Search for the cell housing the specified text and yield its [X, Y] center coordinate. 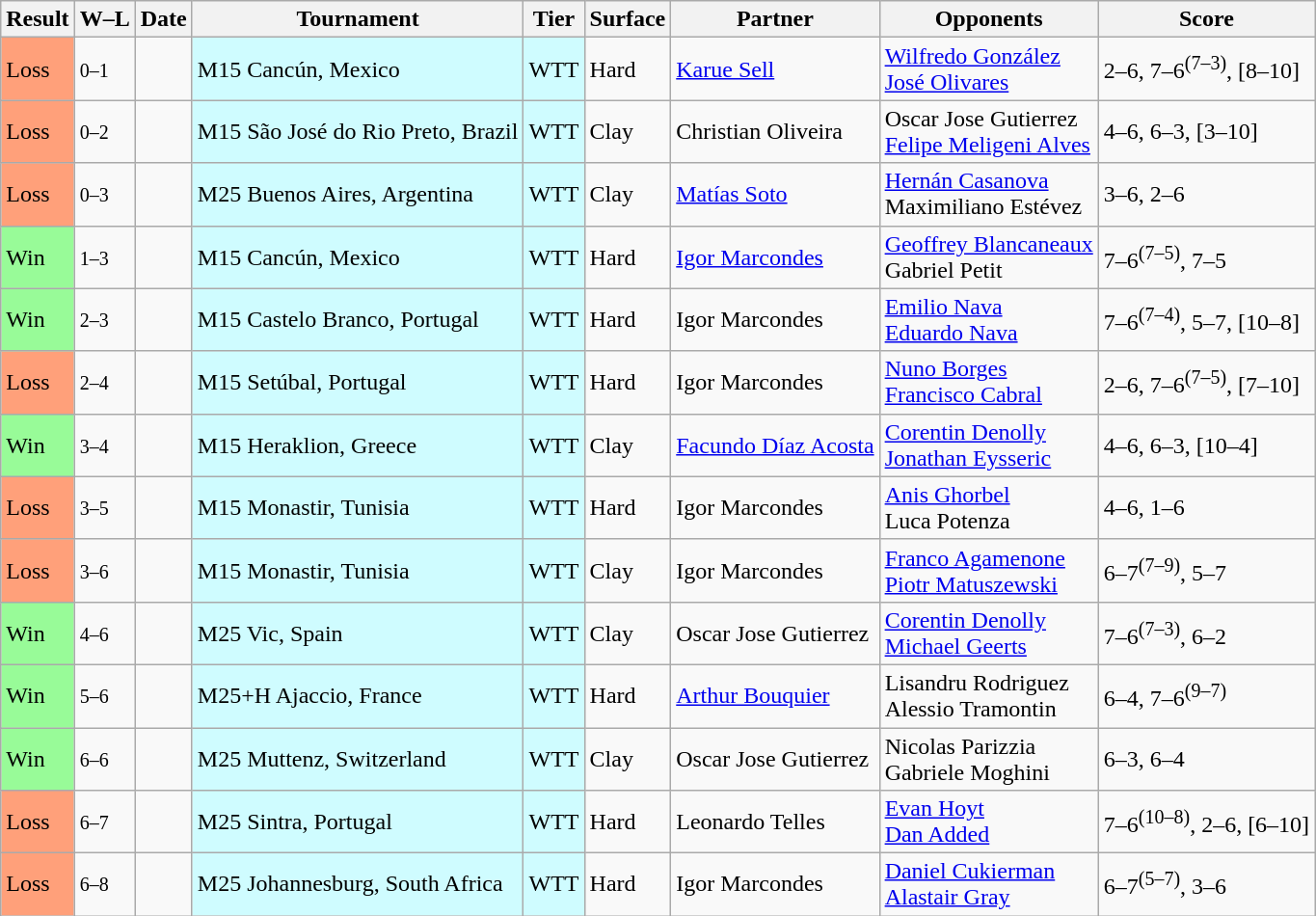
Tournament [358, 19]
0–2 [104, 131]
Facundo Díaz Acosta [775, 445]
Partner [775, 19]
0–3 [104, 195]
2–6, 7–6(7–3), [8–10] [1206, 69]
M15 Castelo Branco, Portugal [358, 320]
Franco Agamenone Piotr Matuszewski [989, 571]
Nuno Borges Francisco Cabral [989, 382]
M25 Muttenz, Switzerland [358, 758]
7–6(7–3), 6–2 [1206, 633]
M15 Heraklion, Greece [358, 445]
3–6, 2–6 [1206, 195]
Date [164, 19]
2–4 [104, 382]
3–6 [104, 571]
7–6(7–5), 7–5 [1206, 256]
6–7(5–7), 3–6 [1206, 885]
Christian Oliveira [775, 131]
7–6(7–4), 5–7, [10–8] [1206, 320]
Opponents [989, 19]
Karue Sell [775, 69]
Arthur Bouquier [775, 696]
6–8 [104, 885]
4–6, 6–3, [3–10] [1206, 131]
6–7(7–9), 5–7 [1206, 571]
4–6, 6–3, [10–4] [1206, 445]
Surface [628, 19]
Nicolas Parizzia Gabriele Moghini [989, 758]
6–7 [104, 822]
1–3 [104, 256]
Anis Ghorbel Luca Potenza [989, 507]
4–6, 1–6 [1206, 507]
5–6 [104, 696]
4–6 [104, 633]
2–6, 7–6(7–5), [7–10] [1206, 382]
3–5 [104, 507]
Corentin Denolly Michael Geerts [989, 633]
Evan Hoyt Dan Added [989, 822]
M25+H Ajaccio, France [358, 696]
Daniel Cukierman Alastair Gray [989, 885]
Matías Soto [775, 195]
Tier [553, 19]
Lisandru Rodriguez Alessio Tramontin [989, 696]
Wilfredo González José Olivares [989, 69]
Leonardo Telles [775, 822]
M15 Setúbal, Portugal [358, 382]
Score [1206, 19]
Oscar Jose Gutierrez Felipe Meligeni Alves [989, 131]
W–L [104, 19]
M25 Sintra, Portugal [358, 822]
Geoffrey Blancaneaux Gabriel Petit [989, 256]
M25 Johannesburg, South Africa [358, 885]
3–4 [104, 445]
2–3 [104, 320]
0–1 [104, 69]
7–6(10–8), 2–6, [6–10] [1206, 822]
Emilio Nava Eduardo Nava [989, 320]
6–4, 7–6(9–7) [1206, 696]
Result [38, 19]
M15 São José do Rio Preto, Brazil [358, 131]
Corentin Denolly Jonathan Eysseric [989, 445]
Hernán Casanova Maximiliano Estévez [989, 195]
6–3, 6–4 [1206, 758]
M25 Vic, Spain [358, 633]
6–6 [104, 758]
M25 Buenos Aires, Argentina [358, 195]
